Provide the (X, Y) coordinate of the cell's center where the given text is located.  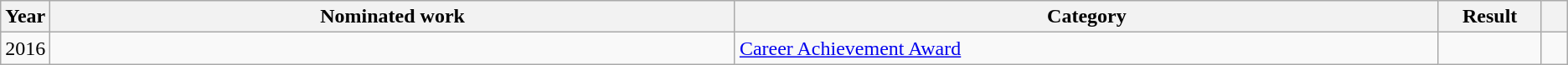
Category (1086, 17)
2016 (25, 48)
Career Achievement Award (1086, 48)
Year (25, 17)
Nominated work (393, 17)
Result (1489, 17)
